Find where the given text appears and provide that cell's center as [x, y] coordinate. 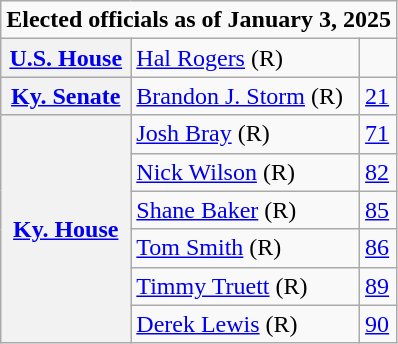
86 [378, 248]
Nick Wilson (R) [246, 172]
Tom Smith (R) [246, 248]
Derek Lewis (R) [246, 324]
U.S. House [66, 58]
Shane Baker (R) [246, 210]
Brandon J. Storm (R) [246, 96]
89 [378, 286]
Ky. Senate [66, 96]
Hal Rogers (R) [246, 58]
82 [378, 172]
90 [378, 324]
Elected officials as of January 3, 2025 [199, 20]
Ky. House [66, 229]
Josh Bray (R) [246, 134]
85 [378, 210]
21 [378, 96]
71 [378, 134]
Timmy Truett (R) [246, 286]
